Search for the cell housing the specified text and yield its [X, Y] center coordinate. 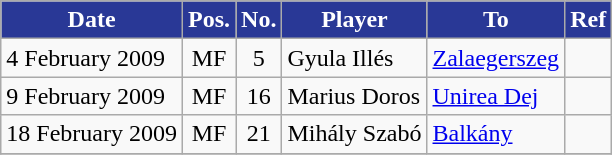
No. [259, 20]
Mihály Szabó [354, 134]
Balkány [496, 134]
Zalaegerszeg [496, 58]
Gyula Illés [354, 58]
Ref [588, 20]
9 February 2009 [92, 96]
4 February 2009 [92, 58]
Unirea Dej [496, 96]
Marius Doros [354, 96]
16 [259, 96]
Date [92, 20]
To [496, 20]
5 [259, 58]
Player [354, 20]
18 February 2009 [92, 134]
Pos. [208, 20]
21 [259, 134]
